Locate the cell with the specified text and output its [x, y] center coordinate. 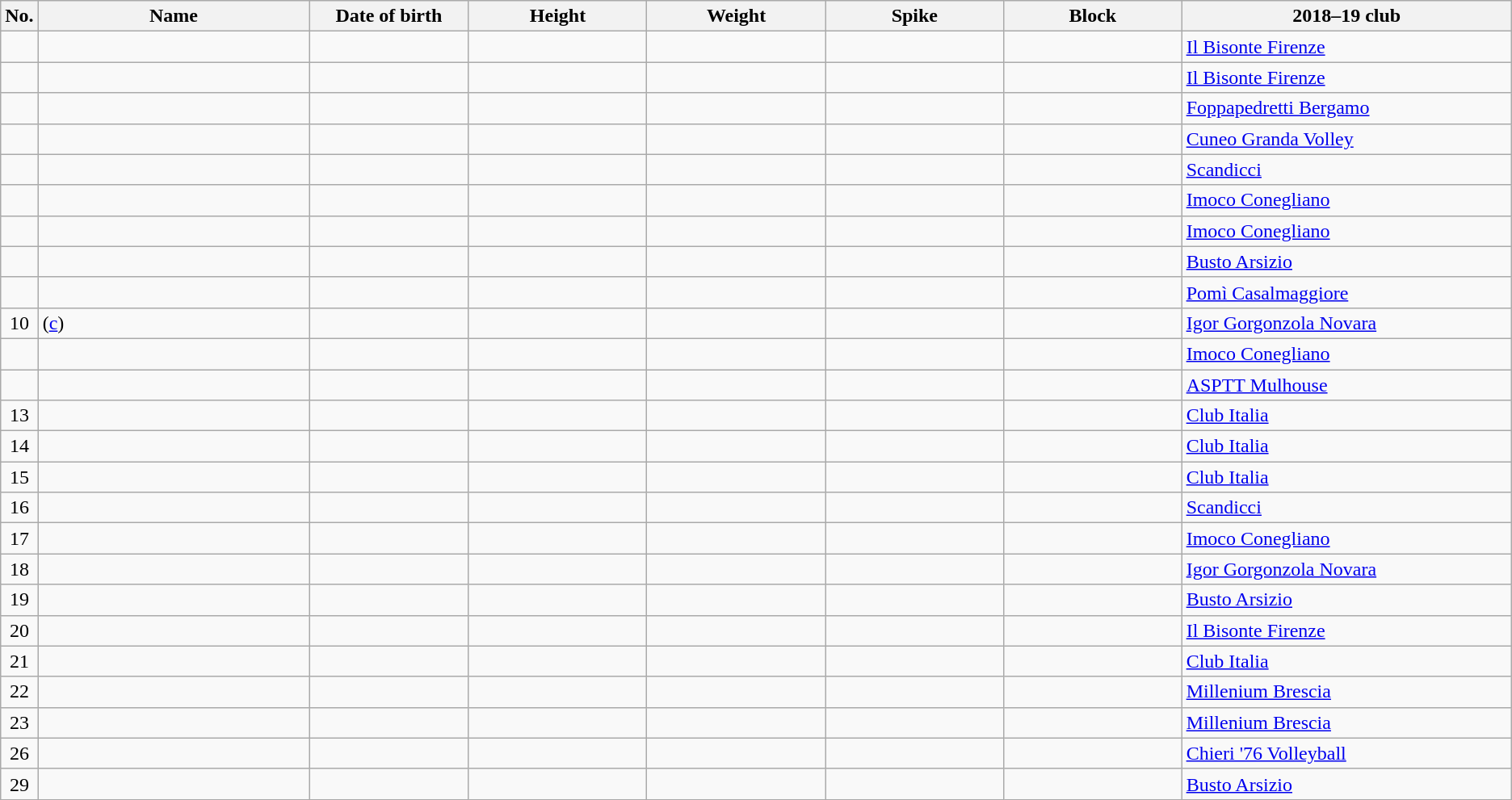
Height [557, 16]
ASPTT Mulhouse [1346, 385]
10 [19, 323]
No. [19, 16]
21 [19, 661]
26 [19, 753]
Spike [914, 16]
Date of birth [389, 16]
Weight [737, 16]
14 [19, 446]
Name [174, 16]
(c) [174, 323]
Pomì Casalmaggiore [1346, 292]
Cuneo Granda Volley [1346, 139]
29 [19, 784]
Foppapedretti Bergamo [1346, 108]
15 [19, 477]
13 [19, 416]
17 [19, 538]
2018–19 club [1346, 16]
19 [19, 600]
16 [19, 508]
22 [19, 692]
18 [19, 569]
20 [19, 630]
Chieri '76 Volleyball [1346, 753]
23 [19, 723]
Block [1094, 16]
